Return (X, Y) of the center of cell containing provided text 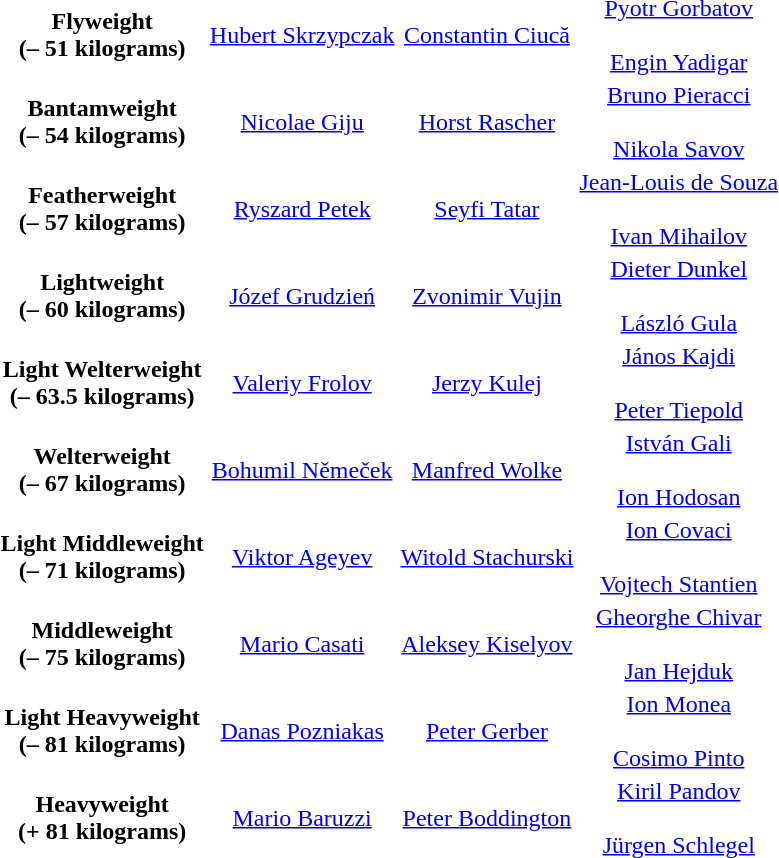
Aleksey Kiselyov (487, 644)
Jerzy Kulej (487, 383)
Zvonimir Vujin (487, 296)
Bohumil Němeček (302, 470)
Mario Casati (302, 644)
Ryszard Petek (302, 209)
Seyfi Tatar (487, 209)
Witold Stachurski (487, 557)
Józef Grudzień (302, 296)
Danas Pozniakas (302, 731)
Viktor Ageyev (302, 557)
Valeriy Frolov (302, 383)
Horst Rascher (487, 122)
Nicolae Giju (302, 122)
Manfred Wolke (487, 470)
Peter Gerber (487, 731)
